Return the (X, Y) coordinate for the center point of the cell that contains the specified text.  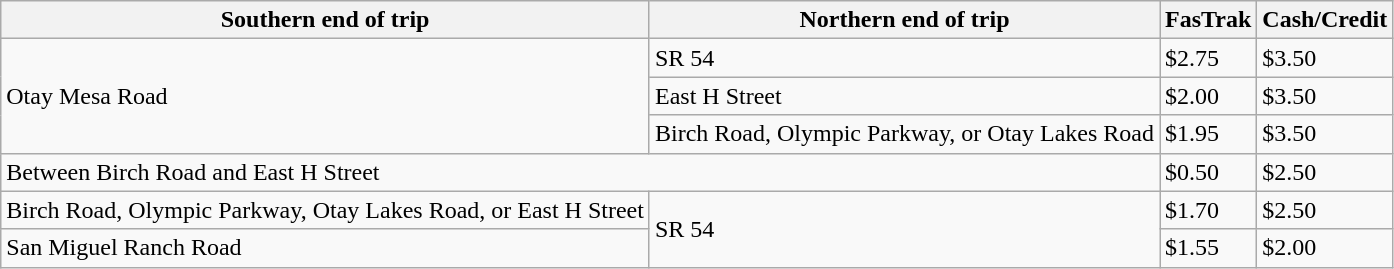
East H Street (904, 96)
Northern end of trip (904, 20)
Birch Road, Olympic Parkway, Otay Lakes Road, or East H Street (326, 210)
Southern end of trip (326, 20)
Birch Road, Olympic Parkway, or Otay Lakes Road (904, 134)
$1.55 (1208, 248)
Cash/Credit (1325, 20)
$1.95 (1208, 134)
San Miguel Ranch Road (326, 248)
$1.70 (1208, 210)
FasTrak (1208, 20)
$2.75 (1208, 58)
Otay Mesa Road (326, 96)
Between Birch Road and East H Street (580, 172)
$0.50 (1208, 172)
